Output the [x, y] coordinate of the center of the cell containing the given text.  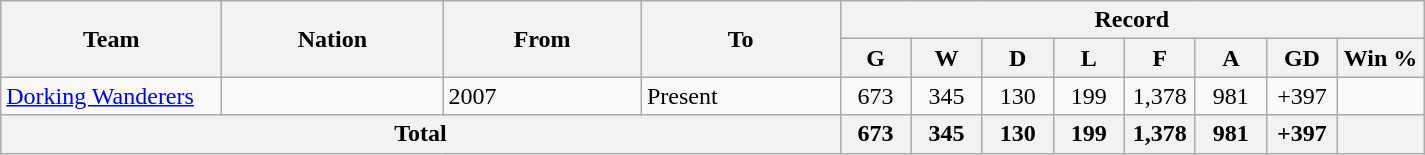
Dorking Wanderers [112, 96]
From [542, 39]
Total [420, 134]
G [876, 58]
Win % [1380, 58]
A [1230, 58]
L [1088, 58]
Team [112, 39]
Present [740, 96]
Nation [332, 39]
W [946, 58]
To [740, 39]
D [1018, 58]
2007 [542, 96]
GD [1302, 58]
F [1160, 58]
Record [1132, 20]
